Scan for the cell matching the given text and deliver its [x, y] coordinate at center. 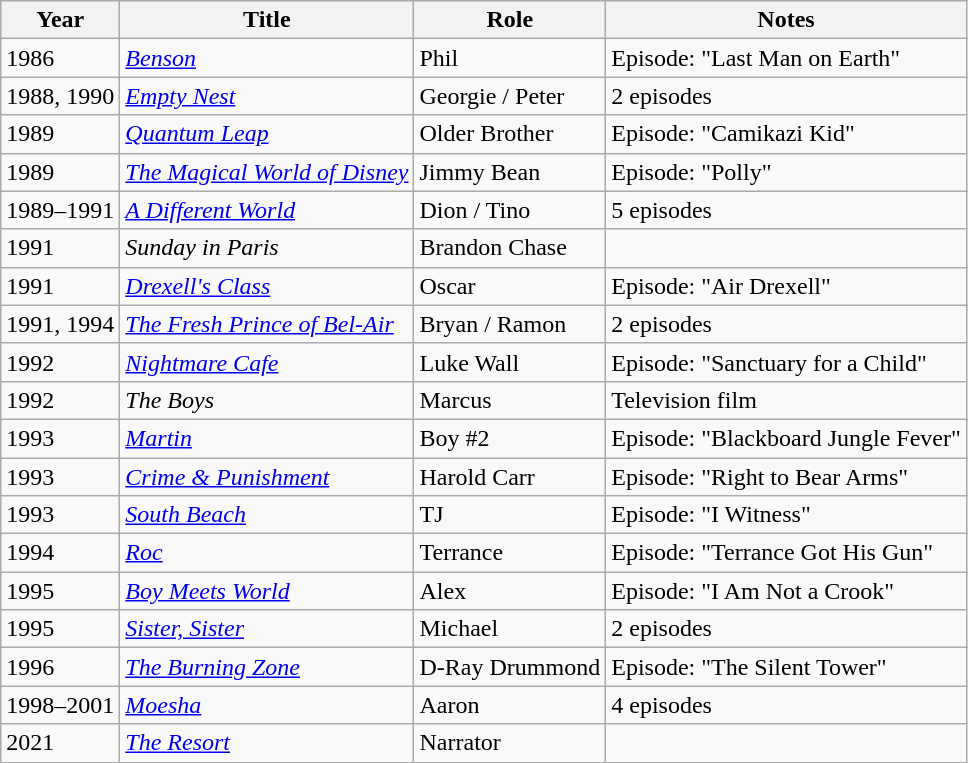
Notes [786, 20]
Episode: "I Witness" [786, 515]
Episode: "Right to Bear Arms" [786, 477]
1986 [60, 58]
Episode: "The Silent Tower" [786, 667]
South Beach [267, 515]
Brandon Chase [510, 248]
Boy Meets World [267, 591]
Crime & Punishment [267, 477]
Older Brother [510, 134]
Oscar [510, 286]
Sister, Sister [267, 629]
Drexell's Class [267, 286]
1988, 1990 [60, 96]
Benson [267, 58]
Georgie / Peter [510, 96]
Narrator [510, 743]
Quantum Leap [267, 134]
Episode: "Terrance Got His Gun" [786, 553]
A Different World [267, 210]
The Fresh Prince of Bel-Air [267, 324]
Jimmy Bean [510, 172]
Episode: "I Am Not a Crook" [786, 591]
TJ [510, 515]
1996 [60, 667]
Empty Nest [267, 96]
Episode: "Sanctuary for a Child" [786, 362]
Year [60, 20]
Episode: "Polly" [786, 172]
Bryan / Ramon [510, 324]
Episode: "Blackboard Jungle Fever" [786, 438]
4 episodes [786, 705]
Harold Carr [510, 477]
Sunday in Paris [267, 248]
Television film [786, 400]
The Magical World of Disney [267, 172]
D-Ray Drummond [510, 667]
Roc [267, 553]
Nightmare Cafe [267, 362]
Episode: "Last Man on Earth" [786, 58]
Episode: "Air Drexell" [786, 286]
5 episodes [786, 210]
Marcus [510, 400]
1989–1991 [60, 210]
Boy #2 [510, 438]
Michael [510, 629]
Moesha [267, 705]
1998–2001 [60, 705]
2021 [60, 743]
Terrance [510, 553]
Dion / Tino [510, 210]
Role [510, 20]
Title [267, 20]
Phil [510, 58]
Alex [510, 591]
Episode: "Camikazi Kid" [786, 134]
The Burning Zone [267, 667]
The Boys [267, 400]
1994 [60, 553]
Aaron [510, 705]
1991, 1994 [60, 324]
Martin [267, 438]
The Resort [267, 743]
Luke Wall [510, 362]
